Return the (X, Y) coordinate for the center point of the cell that contains the specified text.  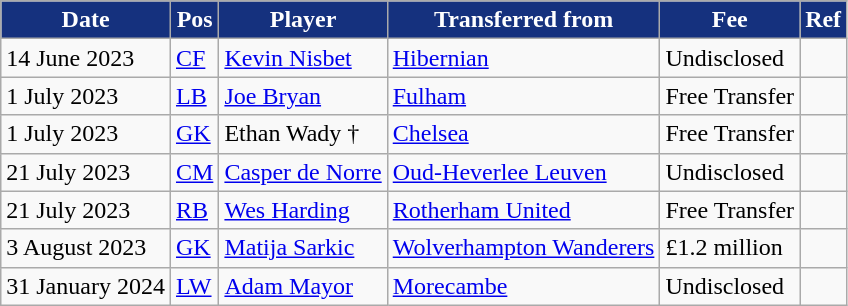
Hibernian (524, 58)
Morecambe (524, 286)
RB (194, 210)
CM (194, 172)
Matija Sarkic (303, 248)
Kevin Nisbet (303, 58)
Fee (730, 20)
Wes Harding (303, 210)
Chelsea (524, 134)
Joe Bryan (303, 96)
£1.2 million (730, 248)
Wolverhampton Wanderers (524, 248)
Fulham (524, 96)
14 June 2023 (86, 58)
Player (303, 20)
Transferred from (524, 20)
Date (86, 20)
31 January 2024 (86, 286)
LW (194, 286)
Oud-Heverlee Leuven (524, 172)
Ethan Wady † (303, 134)
Ref (824, 20)
LB (194, 96)
Rotherham United (524, 210)
Casper de Norre (303, 172)
Adam Mayor (303, 286)
3 August 2023 (86, 248)
Pos (194, 20)
CF (194, 58)
